Detect which cell encompasses the target text, then output its (X, Y) center coordinate. 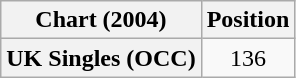
Chart (2004) (101, 20)
Position (248, 20)
UK Singles (OCC) (101, 58)
136 (248, 58)
